Determine the (X, Y) coordinate at the center of the cell enclosing the given text.  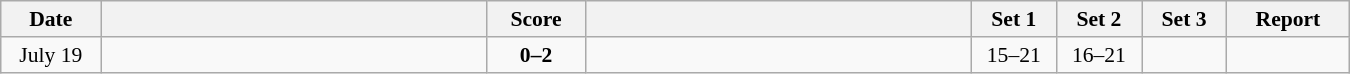
15–21 (1014, 55)
Report (1288, 19)
Set 1 (1014, 19)
Date (51, 19)
July 19 (51, 55)
Set 3 (1184, 19)
Set 2 (1098, 19)
Score (536, 19)
16–21 (1098, 55)
0–2 (536, 55)
